Return the [X, Y] coordinate for the center point of the cell that contains the specified text.  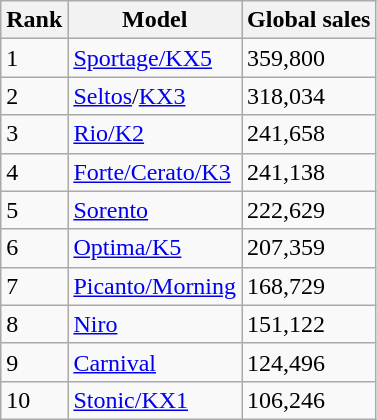
Model [155, 20]
1 [34, 58]
Rank [34, 20]
9 [34, 362]
Sorento [155, 210]
106,246 [309, 400]
168,729 [309, 286]
Optima/K5 [155, 248]
7 [34, 286]
151,122 [309, 324]
Global sales [309, 20]
222,629 [309, 210]
6 [34, 248]
Sportage/KX5 [155, 58]
10 [34, 400]
124,496 [309, 362]
241,658 [309, 134]
318,034 [309, 96]
207,359 [309, 248]
Seltos/KX3 [155, 96]
Niro [155, 324]
241,138 [309, 172]
359,800 [309, 58]
2 [34, 96]
8 [34, 324]
Rio/K2 [155, 134]
Forte/Cerato/K3 [155, 172]
Carnival [155, 362]
Picanto/Morning [155, 286]
4 [34, 172]
3 [34, 134]
Stonic/KX1 [155, 400]
5 [34, 210]
